Search for the cell housing the specified text and yield its (x, y) center coordinate. 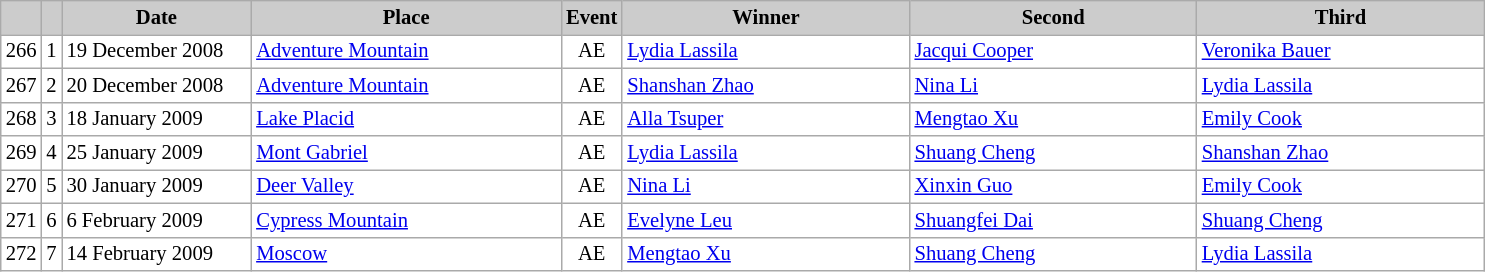
Third (1340, 17)
Veronika Bauer (1340, 51)
Place (406, 17)
Second (1054, 17)
2 (51, 85)
6 (51, 220)
266 (22, 51)
25 January 2009 (157, 153)
Shuangfei Dai (1054, 220)
Alla Tsuper (766, 119)
268 (22, 119)
Deer Valley (406, 186)
Lake Placid (406, 119)
20 December 2008 (157, 85)
269 (22, 153)
Mont Gabriel (406, 153)
14 February 2009 (157, 254)
Evelyne Leu (766, 220)
Jacqui Cooper (1054, 51)
5 (51, 186)
4 (51, 153)
271 (22, 220)
1 (51, 51)
Xinxin Guo (1054, 186)
Winner (766, 17)
272 (22, 254)
7 (51, 254)
270 (22, 186)
30 January 2009 (157, 186)
Cypress Mountain (406, 220)
Moscow (406, 254)
18 January 2009 (157, 119)
267 (22, 85)
3 (51, 119)
Date (157, 17)
Event (592, 17)
6 February 2009 (157, 220)
19 December 2008 (157, 51)
